Return (X, Y) of the center of cell containing provided text 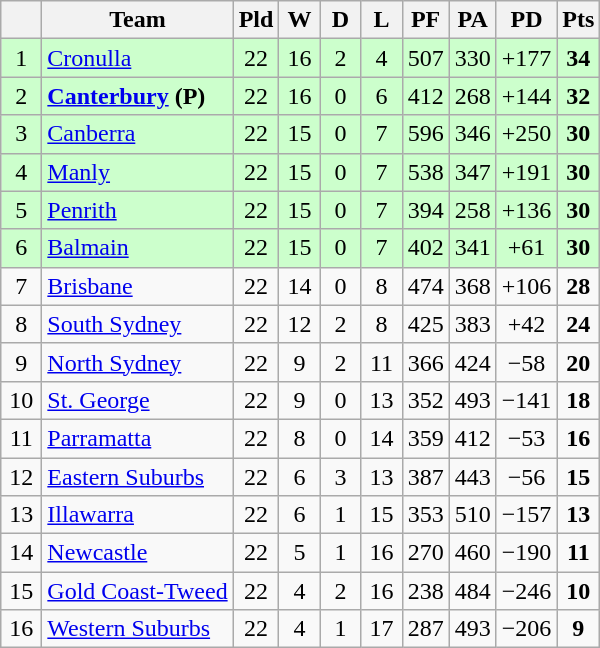
394 (426, 210)
Brisbane (138, 286)
Cronulla (138, 58)
Parramatta (138, 438)
W (300, 20)
+61 (526, 248)
474 (426, 286)
Eastern Suburbs (138, 477)
34 (578, 58)
+191 (526, 172)
St. George (138, 400)
24 (578, 324)
+106 (526, 286)
28 (578, 286)
PA (472, 20)
347 (472, 172)
359 (426, 438)
368 (472, 286)
Manly (138, 172)
Illawarra (138, 515)
366 (426, 362)
−157 (526, 515)
346 (472, 134)
424 (472, 362)
L (382, 20)
596 (426, 134)
+177 (526, 58)
258 (472, 210)
510 (472, 515)
Canberra (138, 134)
443 (472, 477)
32 (578, 96)
330 (472, 58)
−206 (526, 629)
402 (426, 248)
460 (472, 553)
Gold Coast-Tweed (138, 591)
Team (138, 20)
20 (578, 362)
270 (426, 553)
PF (426, 20)
Pts (578, 20)
353 (426, 515)
507 (426, 58)
238 (426, 591)
+144 (526, 96)
−141 (526, 400)
−53 (526, 438)
Penrith (138, 210)
17 (382, 629)
341 (472, 248)
425 (426, 324)
PD (526, 20)
−246 (526, 591)
287 (426, 629)
387 (426, 477)
18 (578, 400)
North Sydney (138, 362)
Canterbury (P) (138, 96)
Western Suburbs (138, 629)
Newcastle (138, 553)
+136 (526, 210)
Pld (256, 20)
+250 (526, 134)
−56 (526, 477)
−190 (526, 553)
268 (472, 96)
−58 (526, 362)
383 (472, 324)
D (340, 20)
538 (426, 172)
Balmain (138, 248)
+42 (526, 324)
South Sydney (138, 324)
352 (426, 400)
484 (472, 591)
